Search for the cell housing the specified text and yield its (X, Y) center coordinate. 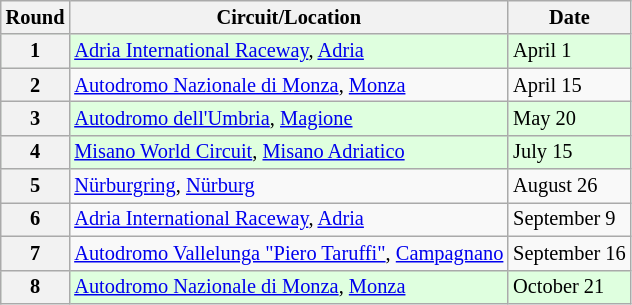
Date (569, 17)
September 16 (569, 253)
3 (36, 118)
Circuit/Location (288, 17)
July 15 (569, 152)
August 26 (569, 186)
October 21 (569, 287)
2 (36, 85)
Autodromo Vallelunga "Piero Taruffi", Campagnano (288, 253)
4 (36, 152)
Nürburgring, Nürburg (288, 186)
April 1 (569, 51)
1 (36, 51)
7 (36, 253)
September 9 (569, 219)
8 (36, 287)
April 15 (569, 85)
6 (36, 219)
5 (36, 186)
Autodromo dell'Umbria, Magione (288, 118)
Round (36, 17)
Misano World Circuit, Misano Adriatico (288, 152)
May 20 (569, 118)
